Return the [x, y] coordinate for the center point of the cell that contains the specified text.  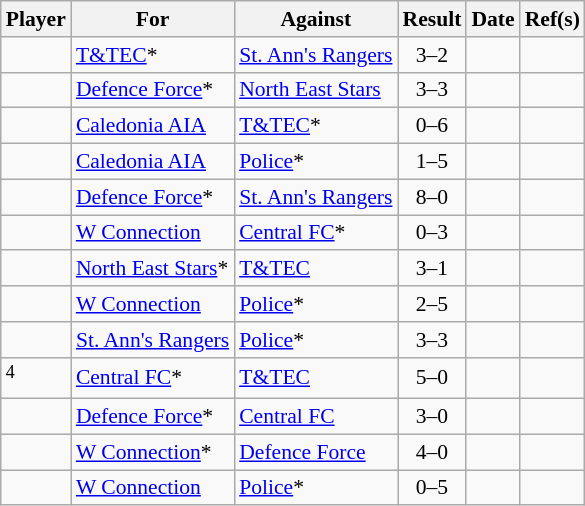
Player [36, 19]
3–2 [432, 55]
Defence Force [316, 452]
North East Stars* [152, 269]
2–5 [432, 304]
0–6 [432, 126]
W Connection* [152, 452]
4 [36, 378]
8–0 [432, 197]
3–0 [432, 417]
Central FC [316, 417]
0–5 [432, 488]
Ref(s) [552, 19]
1–5 [432, 162]
4–0 [432, 452]
Result [432, 19]
5–0 [432, 378]
Date [492, 19]
Against [316, 19]
0–3 [432, 233]
3–1 [432, 269]
For [152, 19]
North East Stars [316, 90]
